Search for the cell housing the specified text and yield its (x, y) center coordinate. 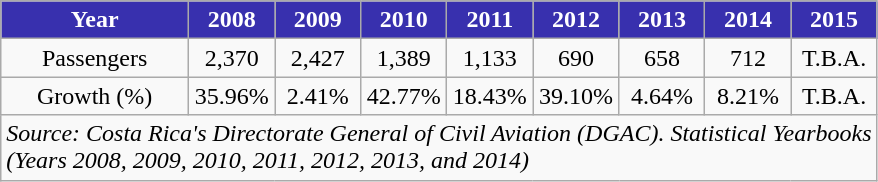
658 (662, 58)
Year (95, 20)
2015 (834, 20)
2009 (318, 20)
2013 (662, 20)
2.41% (318, 96)
2011 (490, 20)
690 (576, 58)
Source: Costa Rica's Directorate General of Civil Aviation (DGAC). Statistical Yearbooks(Years 2008, 2009, 2010, 2011, 2012, 2013, and 2014) (439, 148)
2,427 (318, 58)
Growth (%) (95, 96)
35.96% (232, 96)
39.10% (576, 96)
1,389 (404, 58)
42.77% (404, 96)
8.21% (748, 96)
2010 (404, 20)
Passengers (95, 58)
18.43% (490, 96)
2008 (232, 20)
2012 (576, 20)
1,133 (490, 58)
2014 (748, 20)
4.64% (662, 96)
712 (748, 58)
2,370 (232, 58)
